For the text-containing cell, return its midpoint in (X, Y) coordinate format. 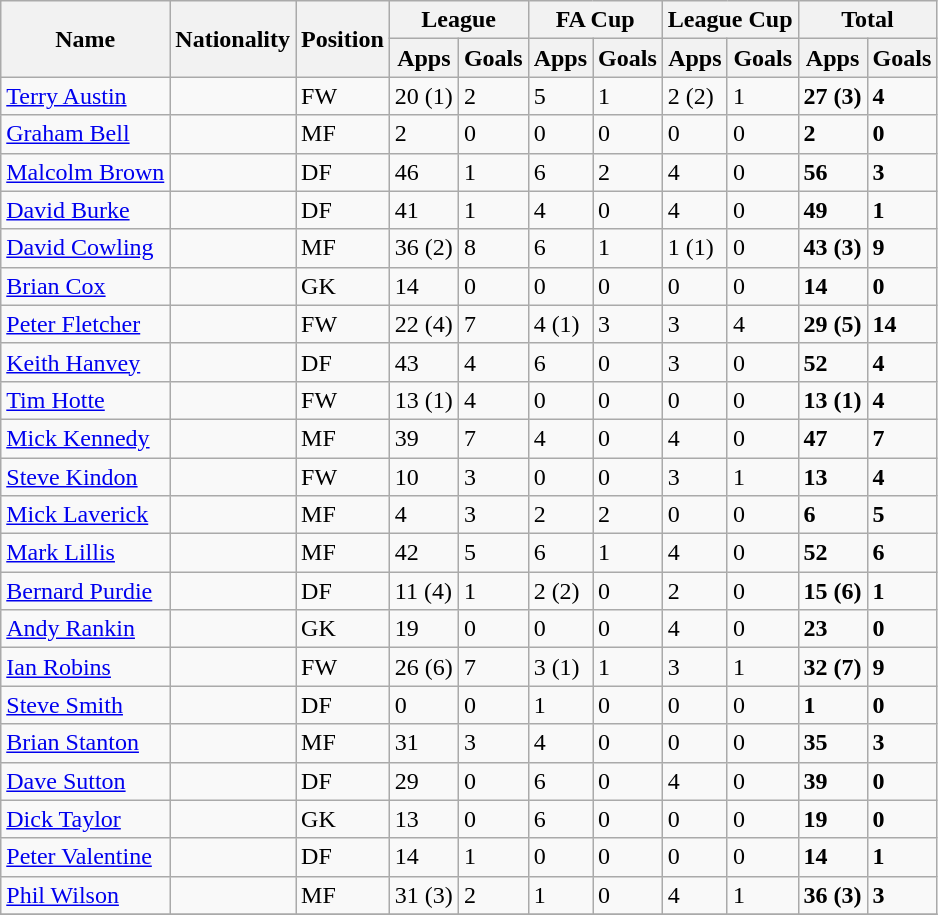
Dick Taylor (86, 819)
11 (4) (424, 591)
Brian Stanton (86, 743)
Malcolm Brown (86, 172)
32 (7) (832, 667)
Peter Valentine (86, 857)
36 (3) (832, 895)
Brian Cox (86, 286)
Mark Lillis (86, 553)
Graham Bell (86, 134)
29 (424, 781)
56 (832, 172)
46 (424, 172)
Total (868, 20)
49 (832, 210)
Keith Hanvey (86, 362)
League (458, 20)
Andy Rankin (86, 629)
47 (832, 438)
Steve Kindon (86, 477)
Bernard Purdie (86, 591)
Mick Kennedy (86, 438)
35 (832, 743)
27 (3) (832, 96)
43 (424, 362)
29 (5) (832, 324)
15 (6) (832, 591)
Mick Laverick (86, 515)
8 (493, 248)
Peter Fletcher (86, 324)
Dave Sutton (86, 781)
Position (343, 39)
42 (424, 553)
Name (86, 39)
Ian Robins (86, 667)
1 (1) (694, 248)
David Burke (86, 210)
26 (6) (424, 667)
31 (3) (424, 895)
Terry Austin (86, 96)
41 (424, 210)
David Cowling (86, 248)
20 (1) (424, 96)
31 (424, 743)
23 (832, 629)
Nationality (233, 39)
Steve Smith (86, 705)
3 (1) (560, 667)
4 (1) (560, 324)
FA Cup (595, 20)
League Cup (730, 20)
43 (3) (832, 248)
Phil Wilson (86, 895)
36 (2) (424, 248)
Tim Hotte (86, 400)
10 (424, 477)
22 (4) (424, 324)
